Provide the (x, y) coordinate of the cell's center where the given text is located.  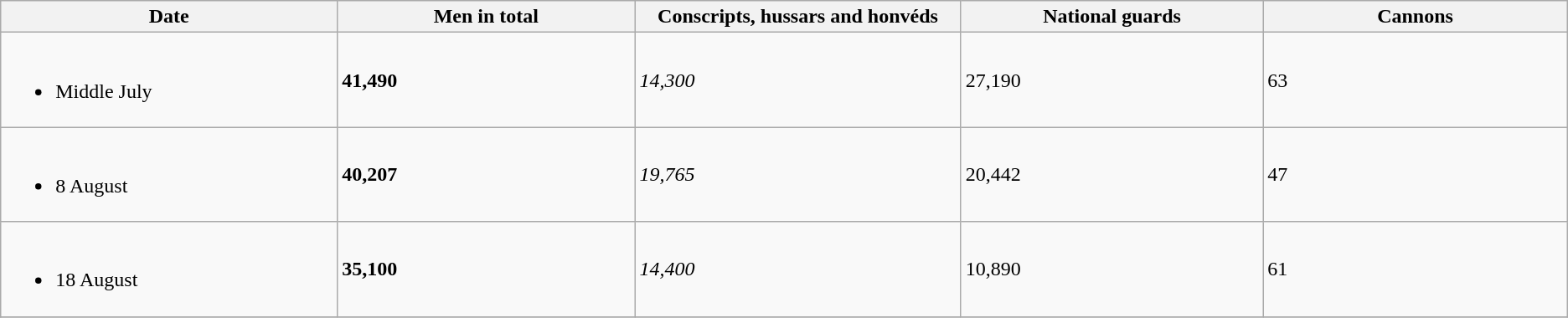
14,400 (797, 269)
40,207 (486, 174)
63 (1416, 80)
National guards (1112, 17)
Date (169, 17)
19,765 (797, 174)
27,190 (1112, 80)
61 (1416, 269)
35,100 (486, 269)
41,490 (486, 80)
18 August (169, 269)
10,890 (1112, 269)
20,442 (1112, 174)
8 August (169, 174)
Men in total (486, 17)
Cannons (1416, 17)
47 (1416, 174)
14,300 (797, 80)
Middle July (169, 80)
Conscripts, hussars and honvéds (797, 17)
